Determine the (X, Y) coordinate at the center of the cell enclosing the given text.  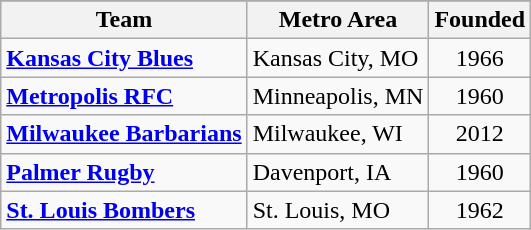
Metropolis RFC (124, 96)
Palmer Rugby (124, 172)
St. Louis Bombers (124, 210)
St. Louis, MO (338, 210)
Team (124, 20)
1966 (480, 58)
Founded (480, 20)
Minneapolis, MN (338, 96)
Metro Area (338, 20)
1962 (480, 210)
Davenport, IA (338, 172)
Milwaukee Barbarians (124, 134)
Kansas City Blues (124, 58)
Milwaukee, WI (338, 134)
Kansas City, MO (338, 58)
2012 (480, 134)
